Return the (X, Y) coordinate for the center point of the cell that contains the specified text.  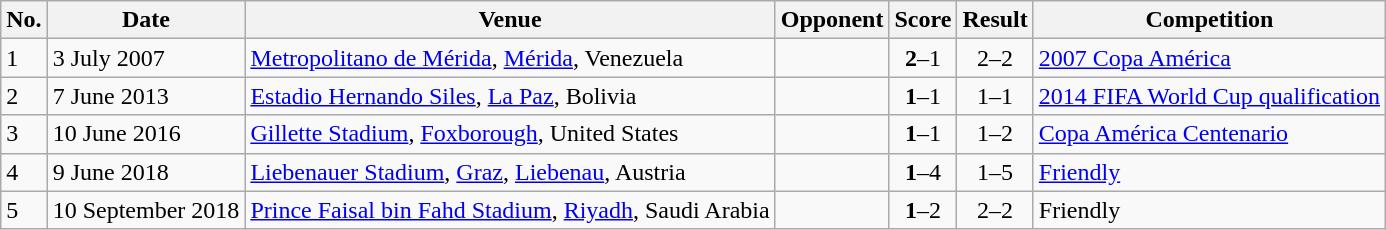
3 (24, 134)
Prince Faisal bin Fahd Stadium, Riyadh, Saudi Arabia (510, 210)
Competition (1209, 20)
No. (24, 20)
Gillette Stadium, Foxborough, United States (510, 134)
Copa América Centenario (1209, 134)
7 June 2013 (146, 96)
3 July 2007 (146, 58)
Metropolitano de Mérida, Mérida, Venezuela (510, 58)
Opponent (832, 20)
2014 FIFA World Cup qualification (1209, 96)
2 (24, 96)
Score (923, 20)
1–5 (995, 172)
Result (995, 20)
9 June 2018 (146, 172)
Venue (510, 20)
4 (24, 172)
2–1 (923, 58)
Date (146, 20)
2007 Copa América (1209, 58)
Estadio Hernando Siles, La Paz, Bolivia (510, 96)
1 (24, 58)
10 June 2016 (146, 134)
10 September 2018 (146, 210)
1–4 (923, 172)
5 (24, 210)
Liebenauer Stadium, Graz, Liebenau, Austria (510, 172)
